Return [X, Y] of the center of cell containing provided text 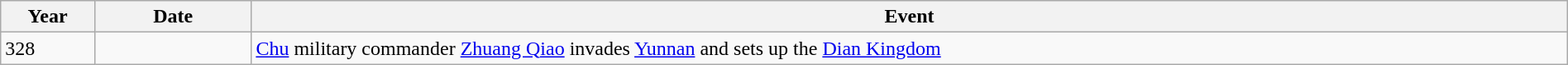
Year [48, 17]
Date [172, 17]
Event [910, 17]
328 [48, 48]
Chu military commander Zhuang Qiao invades Yunnan and sets up the Dian Kingdom [910, 48]
